Return the [X, Y] coordinate for the center point of the cell that contains the specified text.  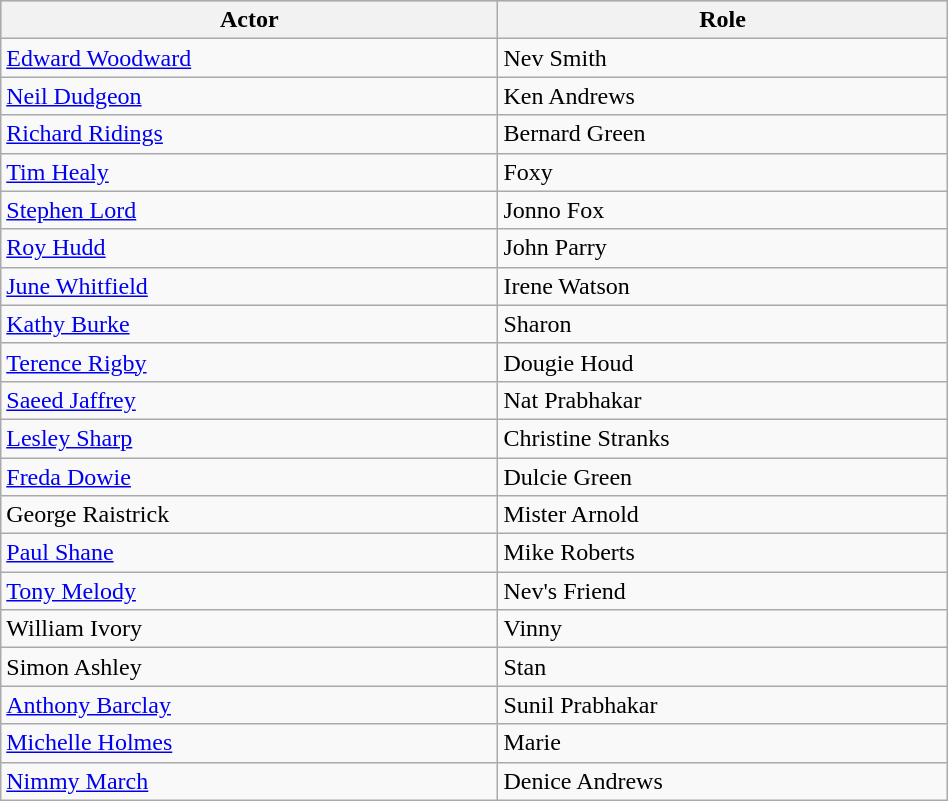
Dulcie Green [722, 477]
Paul Shane [250, 553]
Mister Arnold [722, 515]
Anthony Barclay [250, 705]
Terence Rigby [250, 362]
June Whitfield [250, 286]
Kathy Burke [250, 324]
George Raistrick [250, 515]
Denice Andrews [722, 781]
Lesley Sharp [250, 438]
Mike Roberts [722, 553]
Tony Melody [250, 591]
Stan [722, 667]
John Parry [722, 248]
Sunil Prabhakar [722, 705]
Simon Ashley [250, 667]
Saeed Jaffrey [250, 400]
Bernard Green [722, 134]
Stephen Lord [250, 210]
Roy Hudd [250, 248]
Actor [250, 20]
Role [722, 20]
Richard Ridings [250, 134]
Michelle Holmes [250, 743]
Tim Healy [250, 172]
Edward Woodward [250, 58]
Vinny [722, 629]
Nev's Friend [722, 591]
Nat Prabhakar [722, 400]
Jonno Fox [722, 210]
Christine Stranks [722, 438]
Dougie Houd [722, 362]
Irene Watson [722, 286]
Ken Andrews [722, 96]
William Ivory [250, 629]
Nev Smith [722, 58]
Neil Dudgeon [250, 96]
Marie [722, 743]
Sharon [722, 324]
Nimmy March [250, 781]
Freda Dowie [250, 477]
Foxy [722, 172]
